Extract the (x, y) coordinate from the center of the cell holding the provided text.  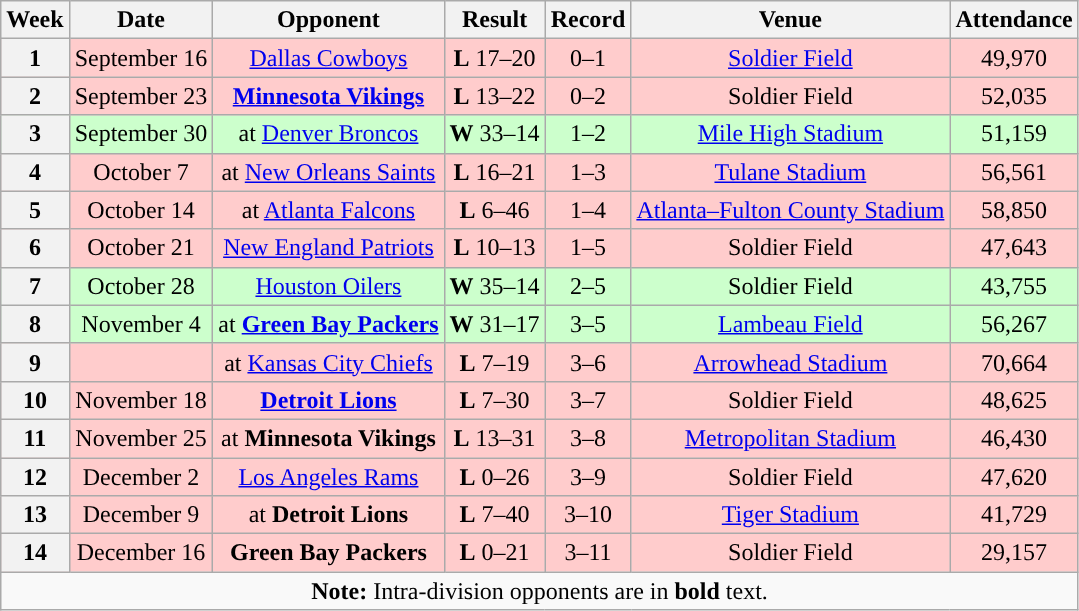
2–5 (588, 286)
47,620 (1014, 477)
3–7 (588, 400)
70,664 (1014, 362)
49,970 (1014, 58)
Note: Intra-division opponents are in bold text. (540, 591)
at Green Bay Packers (328, 324)
41,729 (1014, 515)
December 16 (141, 553)
L 7–40 (494, 515)
L 10–13 (494, 248)
51,159 (1014, 134)
Mile High Stadium (790, 134)
at Kansas City Chiefs (328, 362)
6 (35, 248)
Green Bay Packers (328, 553)
4 (35, 172)
52,035 (1014, 96)
5 (35, 210)
October 28 (141, 286)
58,850 (1014, 210)
W 33–14 (494, 134)
Tulane Stadium (790, 172)
October 21 (141, 248)
3–11 (588, 553)
56,561 (1014, 172)
0–2 (588, 96)
L 0–21 (494, 553)
3–5 (588, 324)
3–8 (588, 438)
3–10 (588, 515)
L 13–22 (494, 96)
L 16–21 (494, 172)
L 0–26 (494, 477)
at Atlanta Falcons (328, 210)
New England Patriots (328, 248)
1–2 (588, 134)
12 (35, 477)
48,625 (1014, 400)
10 (35, 400)
L 6–46 (494, 210)
September 23 (141, 96)
November 18 (141, 400)
46,430 (1014, 438)
October 7 (141, 172)
56,267 (1014, 324)
Arrowhead Stadium (790, 362)
8 (35, 324)
September 30 (141, 134)
L 7–19 (494, 362)
Metropolitan Stadium (790, 438)
Opponent (328, 20)
2 (35, 96)
14 (35, 553)
Attendance (1014, 20)
43,755 (1014, 286)
at New Orleans Saints (328, 172)
Dallas Cowboys (328, 58)
9 (35, 362)
1–3 (588, 172)
3–9 (588, 477)
October 14 (141, 210)
W 35–14 (494, 286)
0–1 (588, 58)
3–6 (588, 362)
at Minnesota Vikings (328, 438)
Venue (790, 20)
3 (35, 134)
29,157 (1014, 553)
November 4 (141, 324)
November 25 (141, 438)
December 9 (141, 515)
Los Angeles Rams (328, 477)
1–4 (588, 210)
W 31–17 (494, 324)
Detroit Lions (328, 400)
September 16 (141, 58)
Minnesota Vikings (328, 96)
1 (35, 58)
L 7–30 (494, 400)
Tiger Stadium (790, 515)
Houston Oilers (328, 286)
L 13–31 (494, 438)
1–5 (588, 248)
at Denver Broncos (328, 134)
7 (35, 286)
L 17–20 (494, 58)
Atlanta–Fulton County Stadium (790, 210)
December 2 (141, 477)
Record (588, 20)
Week (35, 20)
Lambeau Field (790, 324)
Date (141, 20)
11 (35, 438)
47,643 (1014, 248)
13 (35, 515)
at Detroit Lions (328, 515)
Result (494, 20)
